Return the (X, Y) coordinate for the center point of the cell that contains the specified text.  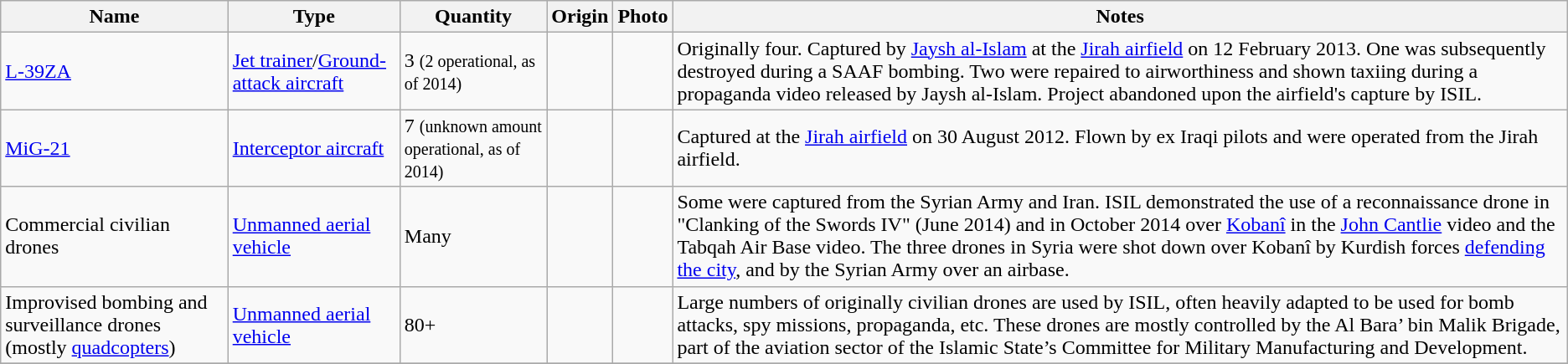
MiG-21 (114, 148)
Captured at the Jirah airfield on 30 August 2012. Flown by ex Iraqi pilots and were operated from the Jirah airfield. (1120, 148)
80+ (472, 325)
Type (313, 17)
Quantity (472, 17)
Photo (643, 17)
Jet trainer/Ground-attack aircraft (313, 71)
Name (114, 17)
Improvised bombing and surveillance drones (mostly quadcopters) (114, 325)
7 (unknown amount operational, as of 2014) (472, 148)
3 (2 operational, as of 2014) (472, 71)
L-39ZA (114, 71)
Origin (580, 17)
Many (472, 236)
Notes (1120, 17)
Interceptor aircraft (313, 148)
Commercial civilian drones (114, 236)
